Extract the [X, Y] coordinate from the center of the cell holding the provided text.  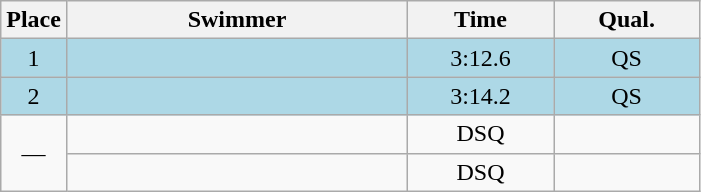
3:14.2 [481, 96]
Qual. [627, 20]
1 [34, 58]
Time [481, 20]
2 [34, 96]
Place [34, 20]
Swimmer [236, 20]
— [34, 153]
3:12.6 [481, 58]
